Determine the [X, Y] coordinate at the center of the cell enclosing the given text.  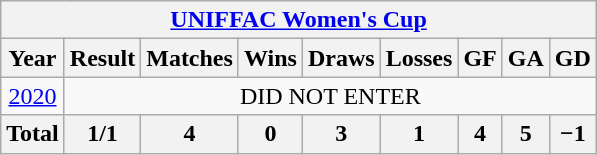
1/1 [102, 134]
UNIFFAC Women's Cup [299, 20]
DID NOT ENTER [330, 96]
GF [480, 58]
Draws [341, 58]
0 [270, 134]
GD [572, 58]
3 [341, 134]
Matches [190, 58]
5 [526, 134]
Total [33, 134]
Losses [419, 58]
−1 [572, 134]
Result [102, 58]
GA [526, 58]
Wins [270, 58]
1 [419, 134]
Year [33, 58]
2020 [33, 96]
